Pinpoint the cell where the given text exists, returning its (X, Y) midpoint coordinate. 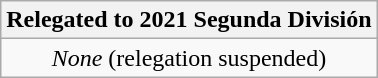
None (relegation suspended) (189, 58)
Relegated to 2021 Segunda División (189, 20)
